Identify which cell holds the provided text, then report its (x, y) central coordinate. 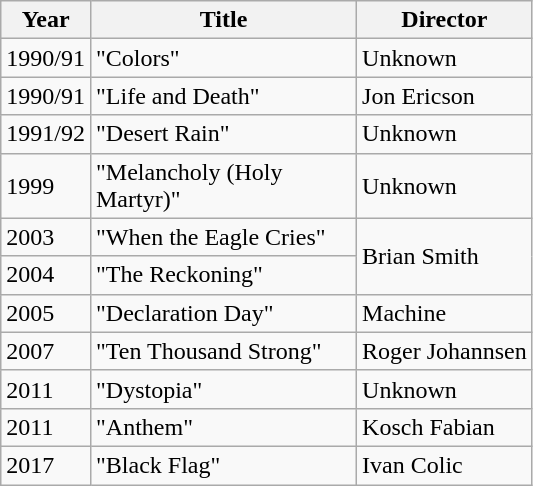
1991/92 (46, 134)
Year (46, 20)
2007 (46, 351)
"Life and Death" (223, 96)
"Melancholy (Holy Martyr)" (223, 186)
"Colors" (223, 58)
2004 (46, 275)
2005 (46, 313)
2017 (46, 465)
Roger Johannsen (445, 351)
"Anthem" (223, 427)
"Ten Thousand Strong" (223, 351)
Kosch Fabian (445, 427)
Title (223, 20)
"Declaration Day" (223, 313)
"Desert Rain" (223, 134)
2003 (46, 237)
"When the Eagle Cries" (223, 237)
Director (445, 20)
1999 (46, 186)
Machine (445, 313)
"Dystopia" (223, 389)
Brian Smith (445, 256)
Jon Ericson (445, 96)
Ivan Colic (445, 465)
"The Reckoning" (223, 275)
"Black Flag" (223, 465)
